Determine the [X, Y] coordinate at the center of the cell enclosing the given text.  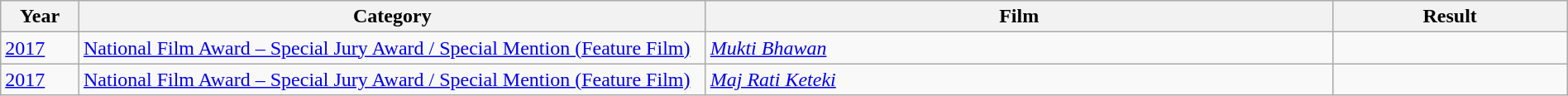
Film [1019, 17]
Mukti Bhawan [1019, 48]
Category [392, 17]
Year [40, 17]
Maj Rati Keteki [1019, 79]
Result [1450, 17]
